Output the [X, Y] coordinate of the center of the cell containing the given text.  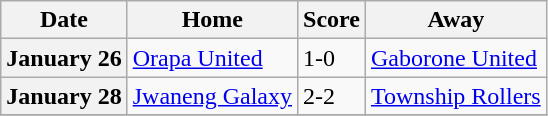
Jwaneng Galaxy [212, 96]
Home [212, 20]
Gaborone United [456, 58]
1-0 [332, 58]
Orapa United [212, 58]
January 28 [64, 96]
Score [332, 20]
January 26 [64, 58]
Away [456, 20]
Township Rollers [456, 96]
Date [64, 20]
2-2 [332, 96]
